Search for the cell housing the specified text and yield its [x, y] center coordinate. 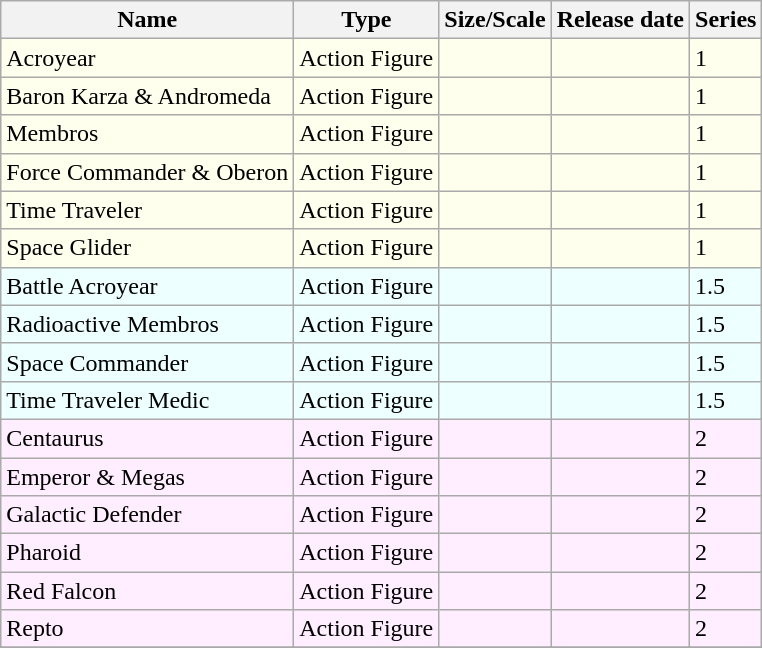
Acroyear [148, 58]
Baron Karza & Andromeda [148, 96]
Space Commander [148, 362]
Repto [148, 629]
Space Glider [148, 248]
Battle Acroyear [148, 286]
Red Falcon [148, 591]
Centaurus [148, 438]
Time Traveler Medic [148, 400]
Name [148, 20]
Type [366, 20]
Radioactive Membros [148, 324]
Size/Scale [495, 20]
Pharoid [148, 553]
Galactic Defender [148, 515]
Emperor & Megas [148, 477]
Time Traveler [148, 210]
Membros [148, 134]
Series [726, 20]
Force Commander & Oberon [148, 172]
Release date [620, 20]
